Output the [X, Y] coordinate of the center of the cell containing the given text.  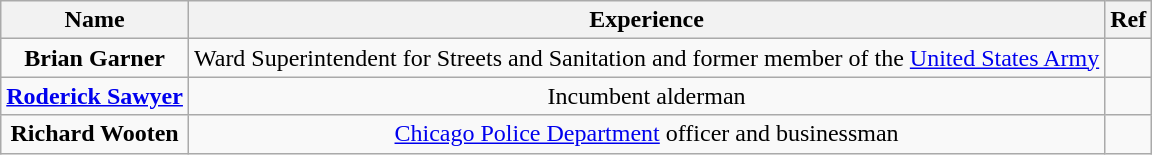
Name [95, 20]
Brian Garner [95, 58]
Richard Wooten [95, 134]
Ref [1128, 20]
Experience [646, 20]
Chicago Police Department officer and businessman [646, 134]
Roderick Sawyer [95, 96]
Ward Superintendent for Streets and Sanitation and former member of the United States Army [646, 58]
Incumbent alderman [646, 96]
